Identify which cell holds the provided text, then report its [X, Y] central coordinate. 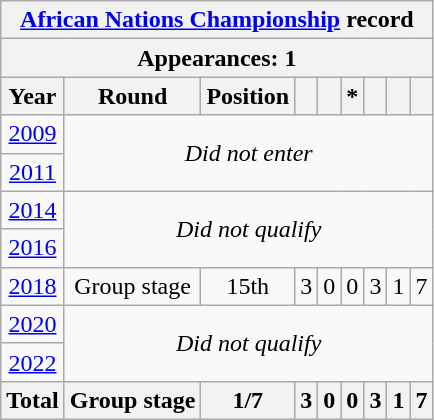
2016 [33, 248]
2009 [33, 134]
2022 [33, 362]
Year [33, 96]
2011 [33, 172]
* [352, 96]
Position [248, 96]
2014 [33, 210]
Total [33, 400]
Round [132, 96]
15th [248, 286]
Did not enter [248, 153]
2020 [33, 324]
African Nations Championship record [217, 20]
1/7 [248, 400]
2018 [33, 286]
Appearances: 1 [217, 58]
